Capture the cell that displays the provided text and extract its [x, y] central coordinate. 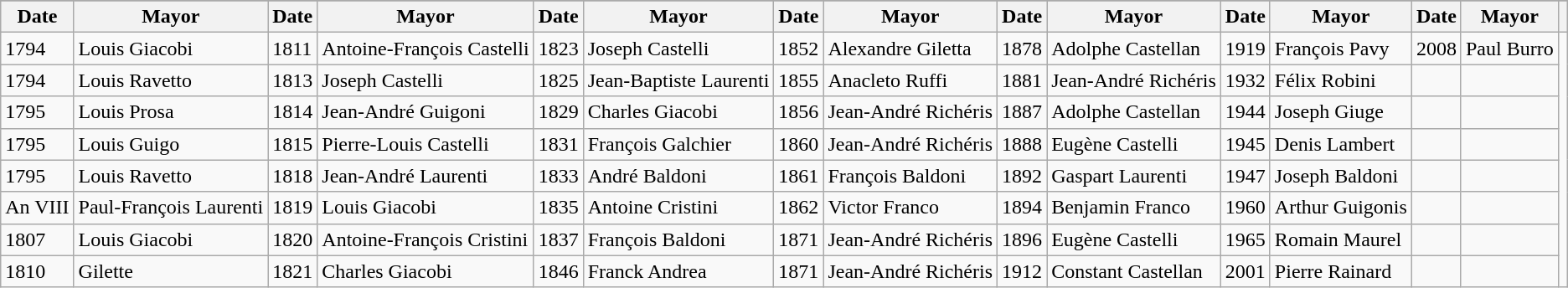
1833 [558, 176]
2008 [1436, 49]
Jean-André Laurenti [426, 176]
Louis Prosa [171, 112]
Pierre Rainard [1340, 271]
Félix Robini [1340, 80]
Jean-Baptiste Laurenti [678, 80]
Alexandre Giletta [910, 49]
Pierre-Louis Castelli [426, 144]
Arthur Guigonis [1340, 208]
1945 [1245, 144]
Benjamin Franco [1134, 208]
Denis Lambert [1340, 144]
1888 [1022, 144]
1814 [293, 112]
1881 [1022, 80]
Joseph Baldoni [1340, 176]
1821 [293, 271]
1896 [1022, 239]
1815 [293, 144]
1818 [293, 176]
1825 [558, 80]
An VIII [37, 208]
Gaspart Laurenti [1134, 176]
François Pavy [1340, 49]
1887 [1022, 112]
1965 [1245, 239]
1862 [799, 208]
1944 [1245, 112]
1831 [558, 144]
1856 [799, 112]
1912 [1022, 271]
1807 [37, 239]
2001 [1245, 271]
1835 [558, 208]
André Baldoni [678, 176]
1829 [558, 112]
Paul Burro [1509, 49]
1811 [293, 49]
Gilette [171, 271]
1852 [799, 49]
Victor Franco [910, 208]
1892 [1022, 176]
Romain Maurel [1340, 239]
1846 [558, 271]
Jean-André Guigoni [426, 112]
Antoine-François Cristini [426, 239]
1861 [799, 176]
1820 [293, 239]
1860 [799, 144]
1810 [37, 271]
1837 [558, 239]
1855 [799, 80]
1823 [558, 49]
1894 [1022, 208]
1819 [293, 208]
Anacleto Ruffi [910, 80]
François Galchier [678, 144]
1932 [1245, 80]
Franck Andrea [678, 271]
Antoine Cristini [678, 208]
1960 [1245, 208]
Constant Castellan [1134, 271]
Joseph Giuge [1340, 112]
Antoine-François Castelli [426, 49]
1813 [293, 80]
Paul-François Laurenti [171, 208]
Louis Guigo [171, 144]
1947 [1245, 176]
1878 [1022, 49]
1919 [1245, 49]
